Extract the (x, y) coordinate from the center of the cell holding the provided text.  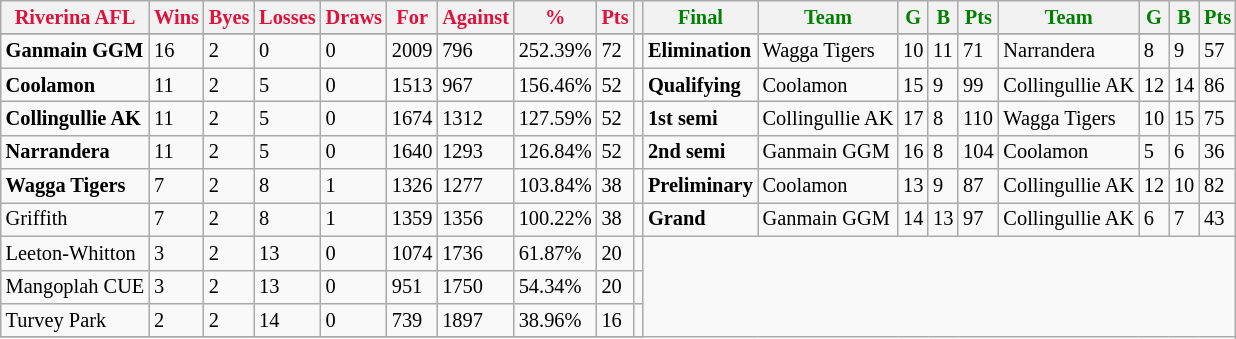
110 (978, 118)
57 (1218, 51)
Wins (176, 17)
61.87% (556, 253)
951 (412, 287)
1312 (476, 118)
54.34% (556, 287)
Riverina AFL (75, 17)
72 (616, 51)
97 (978, 219)
156.46% (556, 85)
Turvey Park (75, 320)
967 (476, 85)
Draws (354, 17)
103.84% (556, 186)
100.22% (556, 219)
1277 (476, 186)
Preliminary (700, 186)
2009 (412, 51)
1513 (412, 85)
Qualifying (700, 85)
75 (1218, 118)
Byes (229, 17)
126.84% (556, 152)
1326 (412, 186)
1736 (476, 253)
Leeton-Whitton (75, 253)
127.59% (556, 118)
Losses (287, 17)
71 (978, 51)
1897 (476, 320)
38.96% (556, 320)
Elimination (700, 51)
1293 (476, 152)
252.39% (556, 51)
1640 (412, 152)
796 (476, 51)
99 (978, 85)
Final (700, 17)
86 (1218, 85)
Mangoplah CUE (75, 287)
1674 (412, 118)
104 (978, 152)
For (412, 17)
1356 (476, 219)
43 (1218, 219)
2nd semi (700, 152)
1074 (412, 253)
1st semi (700, 118)
87 (978, 186)
739 (412, 320)
Against (476, 17)
17 (913, 118)
1359 (412, 219)
82 (1218, 186)
Grand (700, 219)
36 (1218, 152)
% (556, 17)
1750 (476, 287)
Griffith (75, 219)
